Locate the cell with the specified text and output its [X, Y] center coordinate. 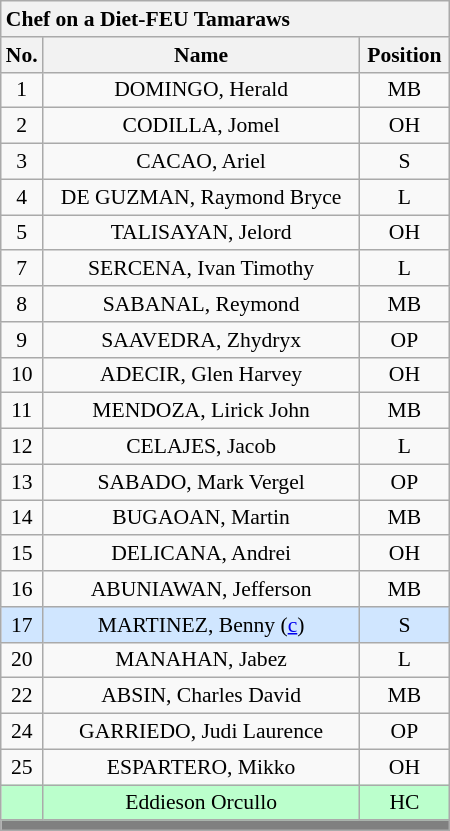
CELAJES, Jacob [202, 447]
SAAVEDRA, Zhydryx [202, 340]
No. [22, 55]
5 [22, 233]
MENDOZA, Lirick John [202, 411]
15 [22, 554]
2 [22, 126]
CACAO, Ariel [202, 162]
1 [22, 90]
HC [405, 803]
GARRIEDO, Judi Laurence [202, 732]
10 [22, 375]
7 [22, 269]
16 [22, 589]
17 [22, 625]
8 [22, 304]
ADECIR, Glen Harvey [202, 375]
4 [22, 197]
3 [22, 162]
12 [22, 447]
ABSIN, Charles David [202, 696]
24 [22, 732]
14 [22, 518]
Chef on a Diet-FEU Tamaraws [225, 19]
Position [405, 55]
ABUNIAWAN, Jefferson [202, 589]
SABADO, Mark Vergel [202, 482]
DELICANA, Andrei [202, 554]
9 [22, 340]
Name [202, 55]
CODILLA, Jomel [202, 126]
MANAHAN, Jabez [202, 660]
DOMINGO, Herald [202, 90]
ESPARTERO, Mikko [202, 767]
MARTINEZ, Benny (c) [202, 625]
SABANAL, Reymond [202, 304]
11 [22, 411]
TALISAYAN, Jelord [202, 233]
SERCENA, Ivan Timothy [202, 269]
25 [22, 767]
Eddieson Orcullo [202, 803]
20 [22, 660]
DE GUZMAN, Raymond Bryce [202, 197]
13 [22, 482]
22 [22, 696]
BUGAOAN, Martin [202, 518]
